Determine the [X, Y] coordinate at the center of the cell enclosing the given text.  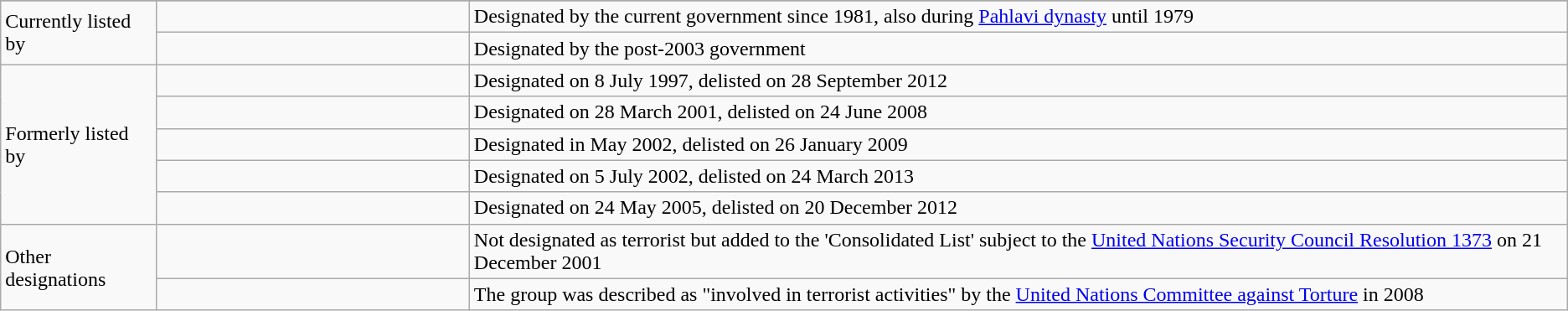
Formerly listed by [79, 144]
Currently listed by [79, 33]
Designated by the current government since 1981, also during Pahlavi dynasty until 1979 [1019, 17]
Designated on 28 March 2001, delisted on 24 June 2008 [1019, 112]
The group was described as "involved in terrorist activities" by the United Nations Committee against Torture in 2008 [1019, 294]
Designated by the post-2003 government [1019, 49]
Designated on 24 May 2005, delisted on 20 December 2012 [1019, 208]
Designated in May 2002, delisted on 26 January 2009 [1019, 144]
Designated on 5 July 2002, delisted on 24 March 2013 [1019, 176]
Not designated as terrorist but added to the 'Consolidated List' subject to the United Nations Security Council Resolution 1373 on 21 December 2001 [1019, 251]
Other designations [79, 267]
Designated on 8 July 1997, delisted on 28 September 2012 [1019, 80]
